Detect which cell encompasses the target text, then output its (X, Y) center coordinate. 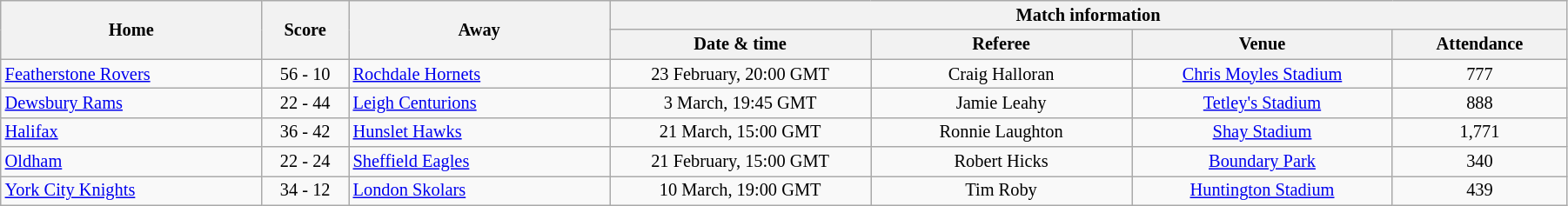
34 - 12 (305, 190)
Match information (1089, 15)
Oldham (131, 162)
10 March, 19:00 GMT (740, 190)
22 - 24 (305, 162)
Ronnie Laughton (1002, 132)
Date & time (740, 44)
Home (131, 30)
21 March, 15:00 GMT (740, 132)
1,771 (1479, 132)
22 - 44 (305, 103)
Referee (1002, 44)
Tetley's Stadium (1263, 103)
Tim Roby (1002, 190)
777 (1479, 74)
Featherstone Rovers (131, 74)
London Skolars (479, 190)
23 February, 20:00 GMT (740, 74)
Craig Halloran (1002, 74)
Rochdale Hornets (479, 74)
Huntington Stadium (1263, 190)
Robert Hicks (1002, 162)
Shay Stadium (1263, 132)
Sheffield Eagles (479, 162)
Leigh Centurions (479, 103)
36 - 42 (305, 132)
Chris Moyles Stadium (1263, 74)
3 March, 19:45 GMT (740, 103)
888 (1479, 103)
Hunslet Hawks (479, 132)
Boundary Park (1263, 162)
Jamie Leahy (1002, 103)
York City Knights (131, 190)
Venue (1263, 44)
Attendance (1479, 44)
Away (479, 30)
Halifax (131, 132)
Score (305, 30)
Dewsbury Rams (131, 103)
21 February, 15:00 GMT (740, 162)
439 (1479, 190)
56 - 10 (305, 74)
340 (1479, 162)
